Scan for the cell matching the given text and deliver its [X, Y] coordinate at center. 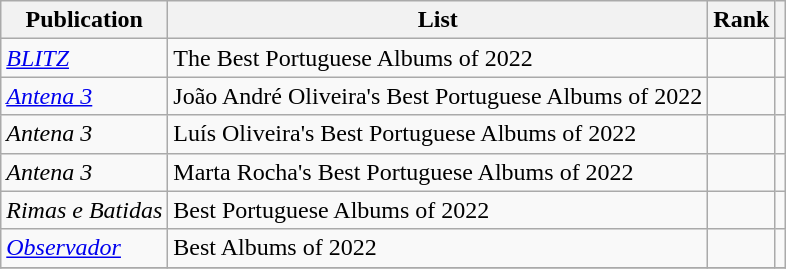
Observador [84, 248]
Luís Oliveira's Best Portuguese Albums of 2022 [438, 134]
Best Portuguese Albums of 2022 [438, 210]
Marta Rocha's Best Portuguese Albums of 2022 [438, 172]
Best Albums of 2022 [438, 248]
BLITZ [84, 58]
João André Oliveira's Best Portuguese Albums of 2022 [438, 96]
Rimas e Batidas [84, 210]
The Best Portuguese Albums of 2022 [438, 58]
Publication [84, 20]
Rank [742, 20]
List [438, 20]
